Detect which cell encompasses the target text, then output its (X, Y) center coordinate. 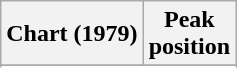
Peakposition (189, 34)
Chart (1979) (72, 34)
